Extract the [x, y] coordinate from the center of the cell holding the provided text.  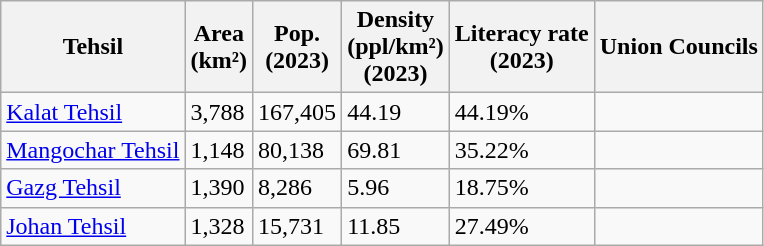
5.96 [396, 188]
69.81 [396, 150]
35.22% [522, 150]
1,390 [219, 188]
8,286 [298, 188]
Literacy rate(2023) [522, 47]
Tehsil [93, 47]
80,138 [298, 150]
15,731 [298, 226]
Johan Tehsil [93, 226]
44.19% [522, 112]
Pop.(2023) [298, 47]
3,788 [219, 112]
Kalat Tehsil [93, 112]
Area(km²) [219, 47]
Union Councils [678, 47]
Mangochar Tehsil [93, 150]
1,328 [219, 226]
27.49% [522, 226]
11.85 [396, 226]
1,148 [219, 150]
44.19 [396, 112]
18.75% [522, 188]
Density(ppl/km²)(2023) [396, 47]
167,405 [298, 112]
Gazg Tehsil [93, 188]
